Return [x, y] of the center of cell containing provided text 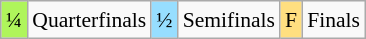
Semifinals [229, 20]
Finals [334, 20]
¼ [14, 20]
Quarterfinals [89, 20]
F [291, 20]
½ [164, 20]
